From the cell containing the given text, extract its center point as (x, y) coordinate. 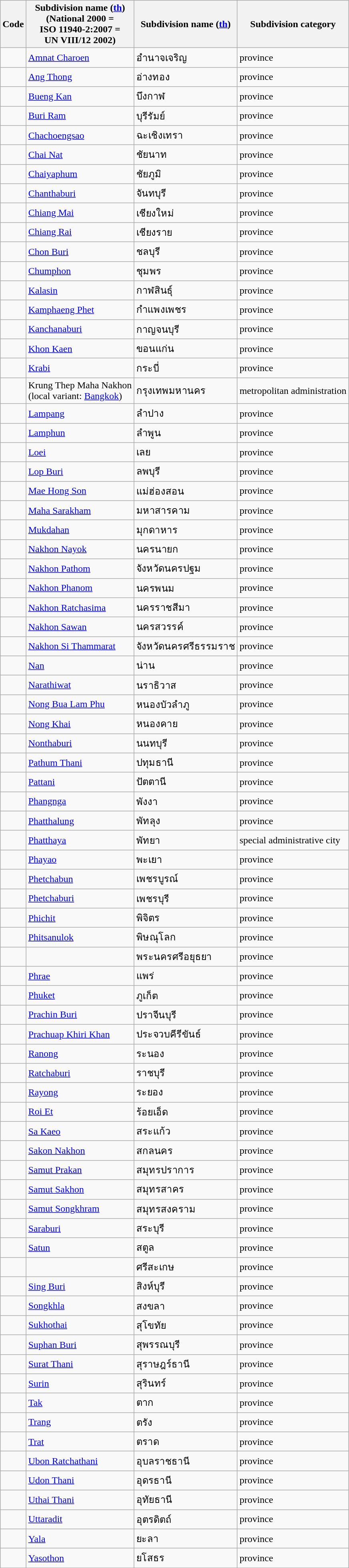
Kanchanaburi (80, 329)
สระแก้ว (185, 1131)
พิษณุโลก (185, 937)
Ang Thong (80, 77)
Lampang (80, 413)
Ranong (80, 1054)
กาฬสินธุ์ (185, 291)
Lop Buri (80, 471)
Samut Songkhram (80, 1209)
ตาก (185, 1403)
ศรีสะเกษ (185, 1267)
Sa Kaeo (80, 1131)
Code (13, 24)
สมุทรสาคร (185, 1190)
เพชรบูรณ์ (185, 879)
Uttaradit (80, 1519)
ตรัง (185, 1422)
Chachoengsao (80, 135)
ชัยนาท (185, 155)
น่าน (185, 666)
ชัยภูมิ (185, 174)
บึงกาฬ (185, 97)
นครพนม (185, 588)
Amnat Charoen (80, 58)
Nan (80, 666)
Krabi (80, 368)
สุรินทร์ (185, 1384)
Nonthaburi (80, 743)
Ratchaburi (80, 1073)
Sukhothai (80, 1326)
สมุทรสงคราม (185, 1209)
Subdivision category (293, 24)
ขอนแก่น (185, 348)
Chai Nat (80, 155)
ลพบุรี (185, 471)
Roi Et (80, 1112)
ชุมพร (185, 271)
ระยอง (185, 1092)
special administrative city (293, 841)
ฉะเชิงเทรา (185, 135)
สกลนคร (185, 1151)
กาญจนบุรี (185, 329)
Nakhon Ratchasima (80, 607)
ลำพูน (185, 433)
Loei (80, 452)
Yasothon (80, 1558)
นครราชสีมา (185, 607)
เพชรบุรี (185, 898)
พัทยา (185, 841)
Yala (80, 1539)
นครนายก (185, 549)
Suphan Buri (80, 1345)
Buri Ram (80, 116)
Prachuap Khiri Khan (80, 1034)
Chaiyaphum (80, 174)
Pathum Thani (80, 763)
Kalasin (80, 291)
Phangnga (80, 801)
นครสวรรค์ (185, 627)
Mukdahan (80, 530)
Surat Thani (80, 1364)
จังหวัดนครศรีธรรมราช (185, 646)
ร้อยเอ็ด (185, 1112)
Pattani (80, 782)
Satun (80, 1248)
Songkhla (80, 1306)
จันทบุรี (185, 193)
Nakhon Pathom (80, 569)
แม่ฮ่องสอน (185, 491)
Nakhon Si Thammarat (80, 646)
พิจิตร (185, 918)
Phichit (80, 918)
สระบุรี (185, 1228)
Bueng Kan (80, 97)
อำนาจเจริญ (185, 58)
สุราษฎร์ธานี (185, 1364)
Maha Sarakham (80, 511)
Phuket (80, 996)
Nakhon Phanom (80, 588)
ชลบุรี (185, 252)
Phetchaburi (80, 898)
มหาสารคาม (185, 511)
อุตรดิตถ์ (185, 1519)
เชียงราย (185, 233)
แพร่ (185, 976)
จังหวัดนครปฐม (185, 569)
ประจวบคีรีขันธ์ (185, 1034)
พังงา (185, 801)
Chiang Mai (80, 213)
Samut Sakhon (80, 1190)
Subdivision name (th) (185, 24)
อุทัยธานี (185, 1500)
ภูเก็ต (185, 996)
Phayao (80, 860)
ปราจีนบุรี (185, 1015)
Tak (80, 1403)
Trat (80, 1441)
สิงห์บุรี (185, 1286)
Chanthaburi (80, 193)
Ubon Ratchathani (80, 1461)
Sakon Nakhon (80, 1151)
เลย (185, 452)
Nakhon Sawan (80, 627)
Surin (80, 1384)
Subdivision name (th)(National 2000 =ISO 11940-2:2007 =UN VIII/12 2002) (80, 24)
Phetchabun (80, 879)
Krung Thep Maha Nakhon(local variant: Bangkok) (80, 391)
Sing Buri (80, 1286)
Phitsanulok (80, 937)
Saraburi (80, 1228)
อ่างทอง (185, 77)
สงขลา (185, 1306)
Lamphun (80, 433)
อุดรธานี (185, 1481)
ราชบุรี (185, 1073)
Mae Hong Son (80, 491)
สุโขทัย (185, 1326)
หนองบัวลำภู (185, 705)
ลำปาง (185, 413)
สมุทรปราการ (185, 1170)
ปทุมธานี (185, 763)
Khon Kaen (80, 348)
ยโสธร (185, 1558)
Nakhon Nayok (80, 549)
Trang (80, 1422)
เชียงใหม่ (185, 213)
นนทบุรี (185, 743)
พะเยา (185, 860)
Udon Thani (80, 1481)
ยะลา (185, 1539)
Uthai Thani (80, 1500)
Samut Prakan (80, 1170)
อุบลราชธานี (185, 1461)
Nong Bua Lam Phu (80, 705)
ระนอง (185, 1054)
กรุงเทพมหานคร (185, 391)
กระบี่ (185, 368)
ตราด (185, 1441)
Nong Khai (80, 724)
บุรีรัมย์ (185, 116)
Chumphon (80, 271)
Chon Buri (80, 252)
ปัตตานี (185, 782)
Phatthaya (80, 841)
metropolitan administration (293, 391)
สตูล (185, 1248)
นราธิวาส (185, 685)
Prachin Buri (80, 1015)
Kamphaeng Phet (80, 310)
กำแพงเพชร (185, 310)
พระนครศรีอยุธยา (185, 956)
หนองคาย (185, 724)
Narathiwat (80, 685)
พัทลุง (185, 821)
มุกดาหาร (185, 530)
Rayong (80, 1092)
Chiang Rai (80, 233)
สุพรรณบุรี (185, 1345)
Phrae (80, 976)
Phatthalung (80, 821)
